Determine the (x, y) coordinate at the center of the cell enclosing the given text.  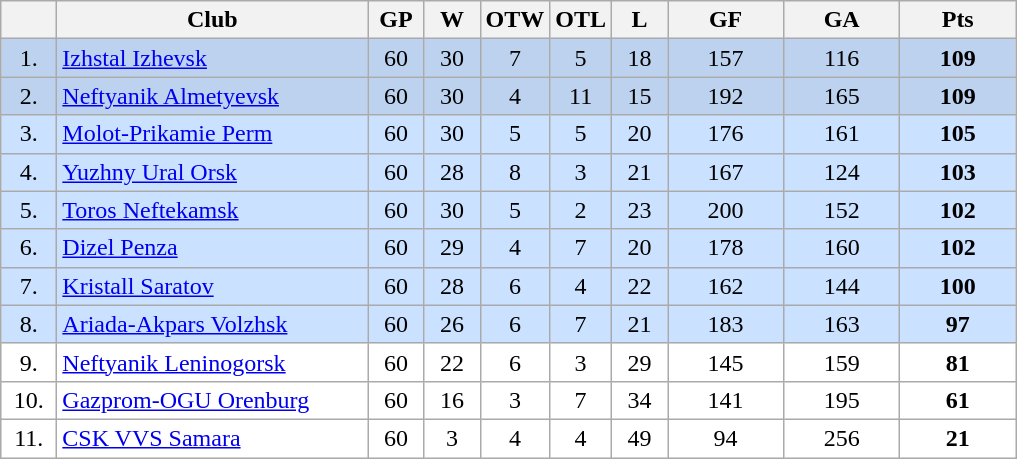
200 (726, 210)
167 (726, 172)
256 (842, 438)
Neftyanik Leninogorsk (212, 362)
124 (842, 172)
105 (958, 134)
3. (29, 134)
8. (29, 324)
15 (640, 96)
100 (958, 286)
10. (29, 400)
W (452, 20)
GP (396, 20)
165 (842, 96)
Molot-Prikamie Perm (212, 134)
GA (842, 20)
176 (726, 134)
23 (640, 210)
163 (842, 324)
Toros Neftekamsk (212, 210)
183 (726, 324)
116 (842, 58)
11. (29, 438)
162 (726, 286)
Pts (958, 20)
5. (29, 210)
97 (958, 324)
178 (726, 248)
OTL (581, 20)
11 (581, 96)
141 (726, 400)
Club (212, 20)
157 (726, 58)
161 (842, 134)
9. (29, 362)
61 (958, 400)
94 (726, 438)
103 (958, 172)
2. (29, 96)
18 (640, 58)
192 (726, 96)
6. (29, 248)
7. (29, 286)
159 (842, 362)
2 (581, 210)
Neftyanik Almetyevsk (212, 96)
160 (842, 248)
Gazprom-OGU Orenburg (212, 400)
CSK VVS Samara (212, 438)
4. (29, 172)
Yuzhny Ural Orsk (212, 172)
49 (640, 438)
Izhstal Izhevsk (212, 58)
152 (842, 210)
16 (452, 400)
OTW (515, 20)
GF (726, 20)
Kristall Saratov (212, 286)
34 (640, 400)
144 (842, 286)
145 (726, 362)
1. (29, 58)
81 (958, 362)
Dizel Penza (212, 248)
L (640, 20)
26 (452, 324)
8 (515, 172)
195 (842, 400)
Ariada-Akpars Volzhsk (212, 324)
